Determine the [X, Y] coordinate at the center of the cell enclosing the given text.  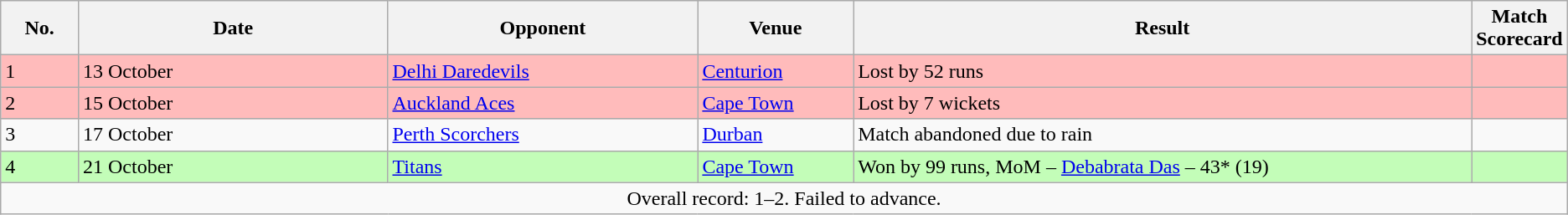
13 October [233, 71]
4 [40, 166]
Match Scorecard [1519, 28]
Lost by 7 wickets [1163, 103]
Result [1163, 28]
Lost by 52 runs [1163, 71]
2 [40, 103]
15 October [233, 103]
Durban [776, 135]
Delhi Daredevils [543, 71]
Centurion [776, 71]
3 [40, 135]
Venue [776, 28]
Opponent [543, 28]
Match abandoned due to rain [1163, 135]
Perth Scorchers [543, 135]
Overall record: 1–2. Failed to advance. [784, 198]
Auckland Aces [543, 103]
No. [40, 28]
Titans [543, 166]
Won by 99 runs, MoM – Debabrata Das – 43* (19) [1163, 166]
1 [40, 71]
17 October [233, 135]
Date [233, 28]
21 October [233, 166]
